Output the [x, y] coordinate of the center of the cell containing the given text.  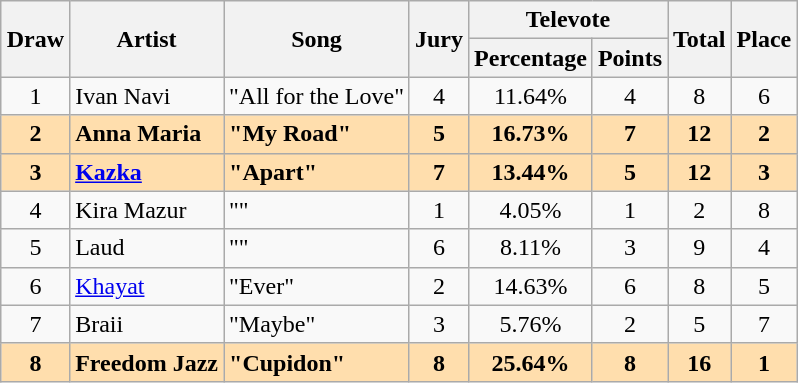
13.44% [531, 172]
5.76% [531, 324]
Freedom Jazz [147, 362]
"My Road" [317, 134]
Khayat [147, 286]
Artist [147, 39]
Draw [35, 39]
Kazka [147, 172]
4.05% [531, 210]
Total [700, 39]
Percentage [531, 58]
"Ever" [317, 286]
Anna Maria [147, 134]
"All for the Love" [317, 96]
"Apart" [317, 172]
"Cupidon" [317, 362]
8.11% [531, 248]
14.63% [531, 286]
11.64% [531, 96]
Ivan Navi [147, 96]
"Maybe" [317, 324]
16.73% [531, 134]
Place [764, 39]
9 [700, 248]
Laud [147, 248]
16 [700, 362]
Points [630, 58]
25.64% [531, 362]
Braii [147, 324]
Jury [438, 39]
Song [317, 39]
Kira Mazur [147, 210]
Televote [568, 20]
